Provide the [X, Y] coordinate of the cell's center where the given text is located.  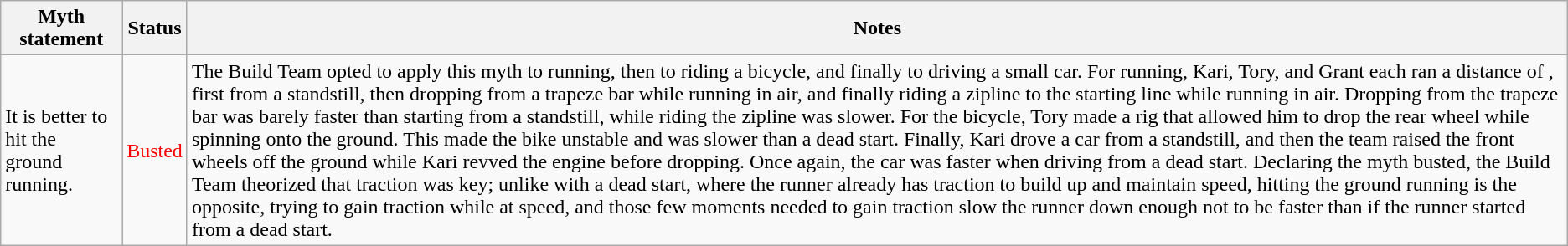
It is better to hit the ground running. [62, 151]
Notes [877, 28]
Myth statement [62, 28]
Busted [155, 151]
Status [155, 28]
